Scan for the cell matching the given text and deliver its [X, Y] coordinate at center. 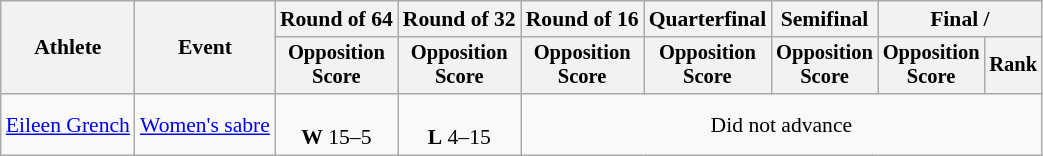
W 15–5 [336, 124]
Athlete [68, 48]
Final / [960, 19]
Eileen Grench [68, 124]
Rank [1013, 66]
Women's sabre [205, 124]
Event [205, 48]
Quarterfinal [708, 19]
Round of 32 [460, 19]
Round of 64 [336, 19]
Semifinal [824, 19]
Did not advance [782, 124]
L 4–15 [460, 124]
Round of 16 [582, 19]
